Find where the given text appears and provide that cell's center as [X, Y] coordinate. 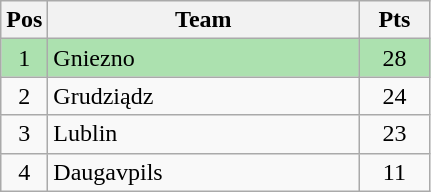
28 [394, 58]
11 [394, 172]
2 [24, 96]
24 [394, 96]
3 [24, 134]
Pos [24, 20]
4 [24, 172]
23 [394, 134]
Gniezno [204, 58]
Lublin [204, 134]
Pts [394, 20]
Grudziądz [204, 96]
1 [24, 58]
Daugavpils [204, 172]
Team [204, 20]
